Return (x, y) of the center of cell containing provided text 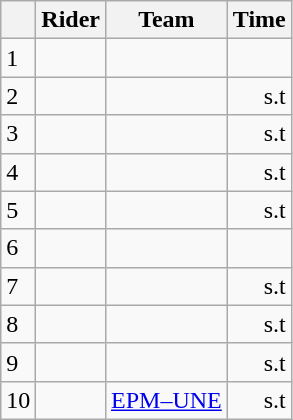
3 (18, 134)
10 (18, 400)
6 (18, 248)
7 (18, 286)
9 (18, 362)
8 (18, 324)
Time (259, 20)
Team (167, 20)
4 (18, 172)
5 (18, 210)
1 (18, 58)
EPM–UNE (167, 400)
2 (18, 96)
Rider (71, 20)
